Scan for the cell matching the given text and deliver its (X, Y) coordinate at center. 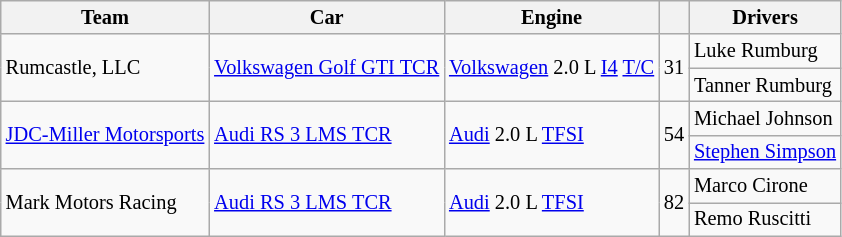
Car (326, 17)
54 (674, 134)
Marco Cirone (765, 186)
Drivers (765, 17)
Engine (552, 17)
Tanner Rumburg (765, 85)
Volkswagen Golf GTI TCR (326, 68)
Team (105, 17)
Mark Motors Racing (105, 202)
Luke Rumburg (765, 51)
Rumcastle, LLC (105, 68)
82 (674, 202)
JDC-Miller Motorsports (105, 134)
Volkswagen 2.0 L I4 T/C (552, 68)
31 (674, 68)
Michael Johnson (765, 118)
Remo Ruscitti (765, 219)
Stephen Simpson (765, 152)
